Scan for the cell matching the given text and deliver its [X, Y] coordinate at center. 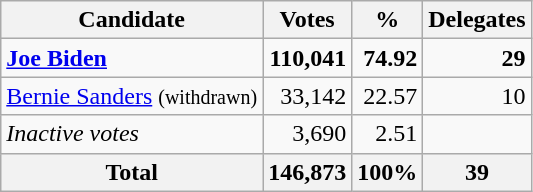
Candidate [132, 20]
Votes [308, 20]
% [388, 20]
29 [477, 58]
Total [132, 172]
Inactive votes [132, 134]
Joe Biden [132, 58]
100% [388, 172]
10 [477, 96]
33,142 [308, 96]
39 [477, 172]
74.92 [388, 58]
2.51 [388, 134]
Delegates [477, 20]
22.57 [388, 96]
146,873 [308, 172]
110,041 [308, 58]
3,690 [308, 134]
Bernie Sanders (withdrawn) [132, 96]
